Determine the [x, y] coordinate at the center of the cell enclosing the given text.  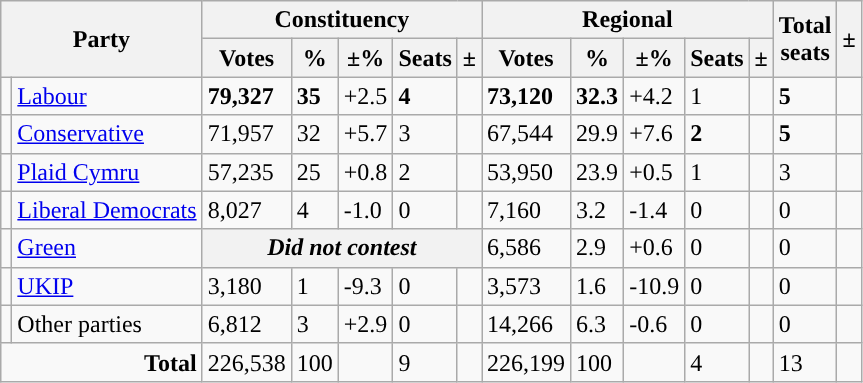
57,235 [246, 172]
Party [102, 39]
-9.3 [366, 286]
6,812 [246, 324]
73,120 [526, 96]
+2.5 [366, 96]
6.3 [598, 324]
Green [107, 248]
Liberal Democrats [107, 210]
14,266 [526, 324]
67,544 [526, 134]
+0.5 [654, 172]
Conservative [107, 134]
Labour [107, 96]
3,180 [246, 286]
Constituency [342, 20]
3,573 [526, 286]
13 [805, 362]
-10.9 [654, 286]
+7.6 [654, 134]
-0.6 [654, 324]
Totalseats [805, 39]
9 [425, 362]
+2.9 [366, 324]
+4.2 [654, 96]
79,327 [246, 96]
32.3 [598, 96]
+0.6 [654, 248]
Regional [628, 20]
32 [314, 134]
Other parties [107, 324]
-1.0 [366, 210]
3.2 [598, 210]
35 [314, 96]
1.6 [598, 286]
Did not contest [342, 248]
Total [102, 362]
29.9 [598, 134]
Plaid Cymru [107, 172]
53,950 [526, 172]
+5.7 [366, 134]
7,160 [526, 210]
-1.4 [654, 210]
UKIP [107, 286]
2.9 [598, 248]
226,538 [246, 362]
+0.8 [366, 172]
25 [314, 172]
6,586 [526, 248]
23.9 [598, 172]
71,957 [246, 134]
226,199 [526, 362]
8,027 [246, 210]
